Identify which cell holds the provided text, then report its (X, Y) central coordinate. 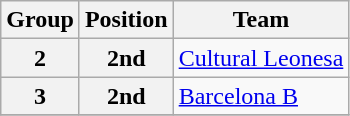
3 (40, 96)
Barcelona B (261, 96)
Team (261, 20)
2 (40, 58)
Cultural Leonesa (261, 58)
Group (40, 20)
Position (126, 20)
